Detect which cell encompasses the target text, then output its [x, y] center coordinate. 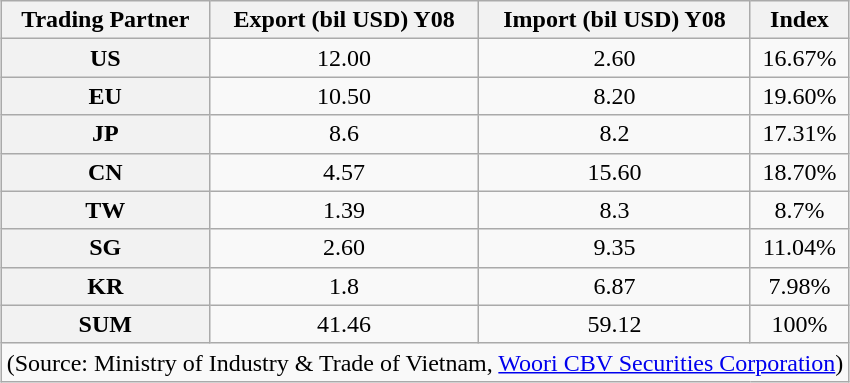
10.50 [344, 96]
17.31% [800, 134]
15.60 [614, 172]
16.67% [800, 58]
US [105, 58]
11.04% [800, 248]
SUM [105, 324]
KR [105, 286]
Trading Partner [105, 20]
19.60% [800, 96]
4.57 [344, 172]
SG [105, 248]
JP [105, 134]
(Source: Ministry of Industry & Trade of Vietnam, Woori CBV Securities Corporation) [425, 362]
8.6 [344, 134]
18.70% [800, 172]
41.46 [344, 324]
EU [105, 96]
6.87 [614, 286]
100% [800, 324]
8.7% [800, 210]
Export (bil USD) Y08 [344, 20]
12.00 [344, 58]
1.39 [344, 210]
Index [800, 20]
8.20 [614, 96]
9.35 [614, 248]
CN [105, 172]
8.2 [614, 134]
59.12 [614, 324]
8.3 [614, 210]
Import (bil USD) Y08 [614, 20]
7.98% [800, 286]
1.8 [344, 286]
TW [105, 210]
